Identify which cell holds the provided text, then report its (x, y) central coordinate. 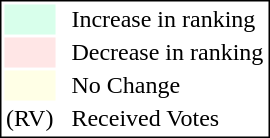
No Change (168, 85)
Received Votes (168, 119)
Decrease in ranking (168, 53)
Increase in ranking (168, 19)
(RV) (29, 119)
